Capture the cell that displays the provided text and extract its [X, Y] central coordinate. 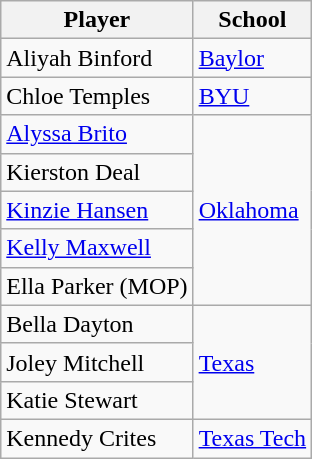
Bella Dayton [97, 324]
Texas [252, 362]
Ella Parker (MOP) [97, 286]
Joley Mitchell [97, 362]
BYU [252, 96]
Chloe Temples [97, 96]
Kelly Maxwell [97, 248]
Player [97, 20]
Kinzie Hansen [97, 210]
Kierston Deal [97, 172]
Baylor [252, 58]
Kennedy Crites [97, 438]
School [252, 20]
Texas Tech [252, 438]
Katie Stewart [97, 400]
Oklahoma [252, 210]
Alyssa Brito [97, 134]
Aliyah Binford [97, 58]
